Locate the cell with the specified text and output its [X, Y] center coordinate. 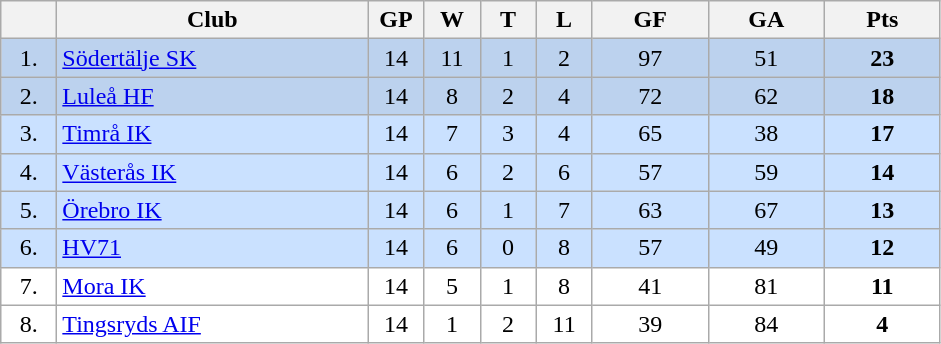
13 [882, 210]
49 [766, 248]
W [452, 20]
72 [650, 96]
41 [650, 286]
Club [212, 20]
97 [650, 58]
Örebro IK [212, 210]
0 [508, 248]
59 [766, 172]
Tingsryds AIF [212, 324]
62 [766, 96]
3. [29, 134]
Västerås IK [212, 172]
T [508, 20]
84 [766, 324]
81 [766, 286]
HV71 [212, 248]
L [564, 20]
GP [396, 20]
23 [882, 58]
18 [882, 96]
Luleå HF [212, 96]
6. [29, 248]
Pts [882, 20]
17 [882, 134]
Mora IK [212, 286]
1. [29, 58]
4. [29, 172]
Timrå IK [212, 134]
12 [882, 248]
8. [29, 324]
38 [766, 134]
51 [766, 58]
3 [508, 134]
65 [650, 134]
63 [650, 210]
GA [766, 20]
5 [452, 286]
5. [29, 210]
Södertälje SK [212, 58]
7. [29, 286]
67 [766, 210]
2. [29, 96]
39 [650, 324]
GF [650, 20]
